Find where the given text appears and provide that cell's center as (X, Y) coordinate. 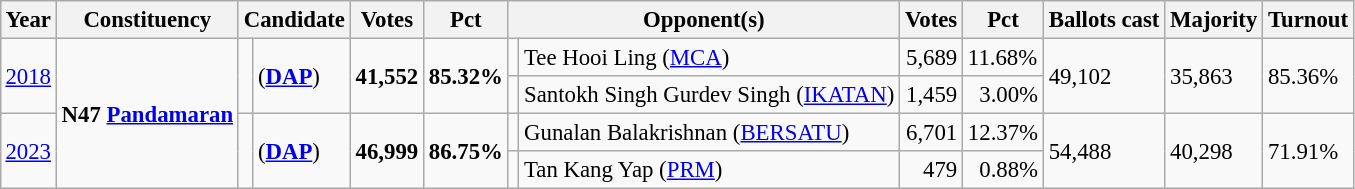
Turnout (1308, 20)
Tan Kang Yap (PRM) (710, 170)
2023 (28, 152)
5,689 (932, 57)
11.68% (1004, 57)
Year (28, 20)
49,102 (1104, 76)
Gunalan Balakrishnan (BERSATU) (710, 133)
Ballots cast (1104, 20)
2018 (28, 76)
Candidate (294, 20)
41,552 (386, 76)
Tee Hooi Ling (MCA) (710, 57)
35,863 (1214, 76)
40,298 (1214, 152)
3.00% (1004, 95)
86.75% (466, 152)
85.36% (1308, 76)
479 (932, 170)
71.91% (1308, 152)
12.37% (1004, 133)
6,701 (932, 133)
54,488 (1104, 152)
0.88% (1004, 170)
N47 Pandamaran (147, 113)
Constituency (147, 20)
Santokh Singh Gurdev Singh (IKATAN) (710, 95)
Majority (1214, 20)
Opponent(s) (704, 20)
1,459 (932, 95)
46,999 (386, 152)
85.32% (466, 76)
